Determine the (X, Y) coordinate at the center of the cell enclosing the given text.  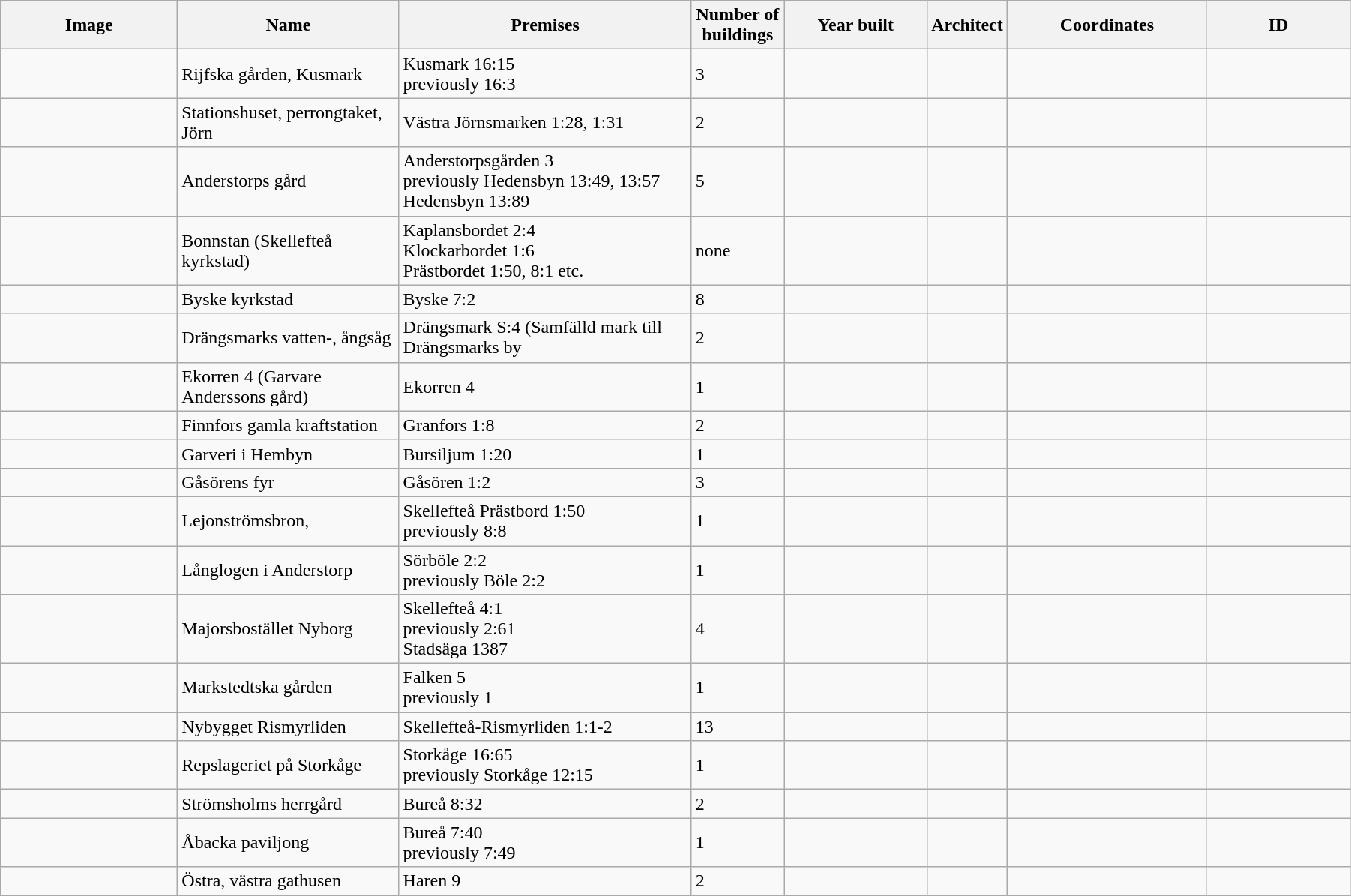
Coordinates (1107, 25)
Ekorren 4 (545, 387)
Sörböle 2:2previously Böle 2:2 (545, 570)
Västra Jörnsmarken 1:28, 1:31 (545, 123)
Storkåge 16:65previously Storkåge 12:15 (545, 765)
Garveri i Hembyn (288, 454)
Gåsören 1:2 (545, 482)
Granfors 1:8 (545, 425)
Stationshuset, perrongtaket, Jörn (288, 123)
4 (738, 629)
Skellefteå 4:1previously 2:61Stadsäga 1387 (545, 629)
5 (738, 181)
Byske 7:2 (545, 299)
Ekorren 4 (Garvare Anderssons gård) (288, 387)
Falken 5previously 1 (545, 688)
Rijfska gården, Kusmark (288, 73)
Åbacka paviljong (288, 843)
Byske kyrkstad (288, 299)
Bureå 8:32 (545, 804)
13 (738, 727)
Anderstorpsgården 3previously Hedensbyn 13:49, 13:57Hedensbyn 13:89 (545, 181)
Skellefteå Prästbord 1:50previously 8:8 (545, 520)
Kusmark 16:15previously 16:3 (545, 73)
ID (1278, 25)
none (738, 250)
Architect (967, 25)
Bursiljum 1:20 (545, 454)
Markstedtska gården (288, 688)
Repslageriet på Storkåge (288, 765)
Name (288, 25)
Drängsmark S:4 (Samfälld mark till Drängsmarks by (545, 337)
Långlogen i Anderstorp (288, 570)
Drängsmarks vatten-, ångsåg (288, 337)
Nybygget Rismyrliden (288, 727)
Premises (545, 25)
Number ofbuildings (738, 25)
Bonnstan (Skellefteå kyrkstad) (288, 250)
Bureå 7:40previously 7:49 (545, 843)
Finnfors gamla kraftstation (288, 425)
Gåsörens fyr (288, 482)
Strömsholms herrgård (288, 804)
8 (738, 299)
Skellefteå-Rismyrliden 1:1-2 (545, 727)
Kaplansbordet 2:4Klockarbordet 1:6Prästbordet 1:50, 8:1 etc. (545, 250)
Lejonströmsbron, (288, 520)
Östra, västra gathusen (288, 881)
Majorsbostället Nyborg (288, 629)
Image (89, 25)
Year built (856, 25)
Anderstorps gård (288, 181)
Haren 9 (545, 881)
